Capture the cell that displays the provided text and extract its [X, Y] central coordinate. 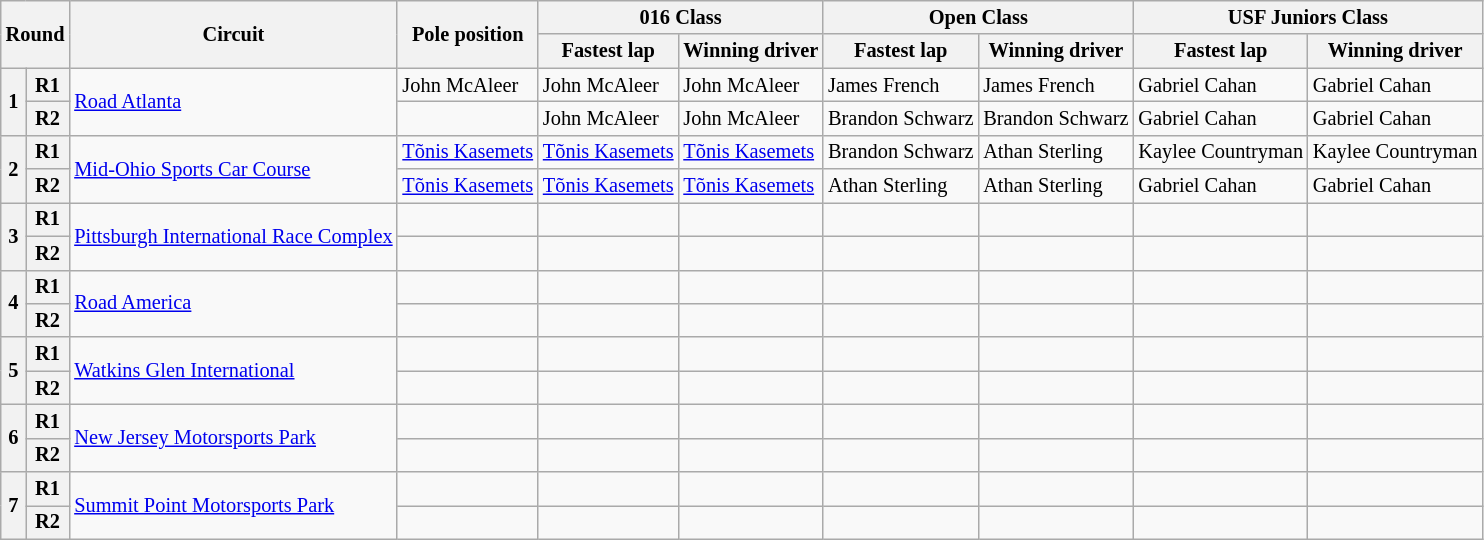
6 [14, 438]
Round [36, 34]
5 [14, 370]
USF Juniors Class [1308, 17]
Open Class [978, 17]
Pittsburgh International Race Complex [233, 236]
4 [14, 304]
Summit Point Motorsports Park [233, 506]
Road Atlanta [233, 102]
Pole position [467, 34]
7 [14, 506]
2 [14, 168]
New Jersey Motorsports Park [233, 438]
016 Class [680, 17]
3 [14, 236]
1 [14, 102]
Mid-Ohio Sports Car Course [233, 168]
Watkins Glen International [233, 370]
Road America [233, 304]
Circuit [233, 34]
